Search for the cell housing the specified text and yield its [X, Y] center coordinate. 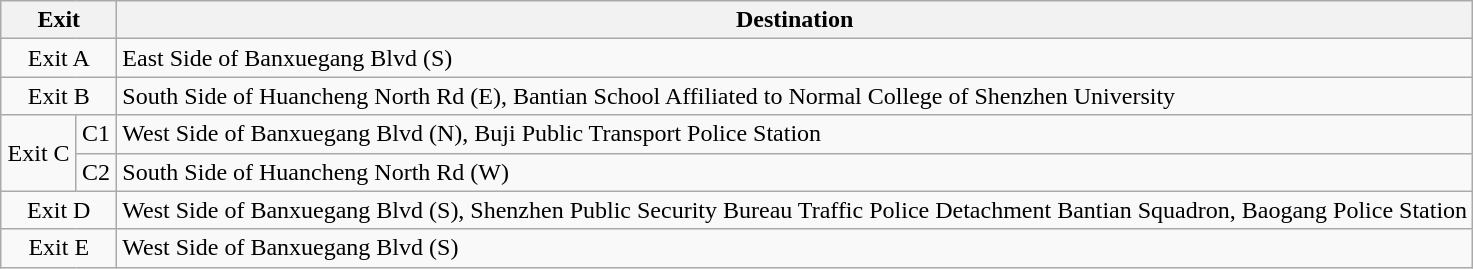
Exit A [59, 58]
Exit E [59, 248]
West Side of Banxuegang Blvd (N), Buji Public Transport Police Station [795, 134]
Exit C [39, 153]
South Side of Huancheng North Rd (E), Bantian School Affiliated to Normal College of Shenzhen University [795, 96]
Destination [795, 20]
Exit B [59, 96]
C1 [96, 134]
West Side of Banxuegang Blvd (S), Shenzhen Public Security Bureau Traffic Police Detachment Bantian Squadron, Baogang Police Station [795, 210]
West Side of Banxuegang Blvd (S) [795, 248]
C2 [96, 172]
Exit [59, 20]
Exit D [59, 210]
East Side of Banxuegang Blvd (S) [795, 58]
South Side of Huancheng North Rd (W) [795, 172]
